Search for the cell housing the specified text and yield its (X, Y) center coordinate. 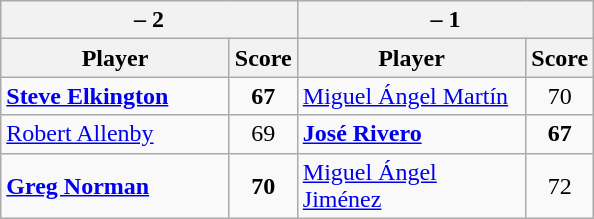
Robert Allenby (116, 134)
Miguel Ángel Jiménez (412, 186)
Steve Elkington (116, 96)
– 2 (150, 20)
José Rivero (412, 134)
Greg Norman (116, 186)
– 1 (446, 20)
69 (263, 134)
72 (560, 186)
Miguel Ángel Martín (412, 96)
